Return the (x, y) coordinate for the center point of the cell that contains the specified text.  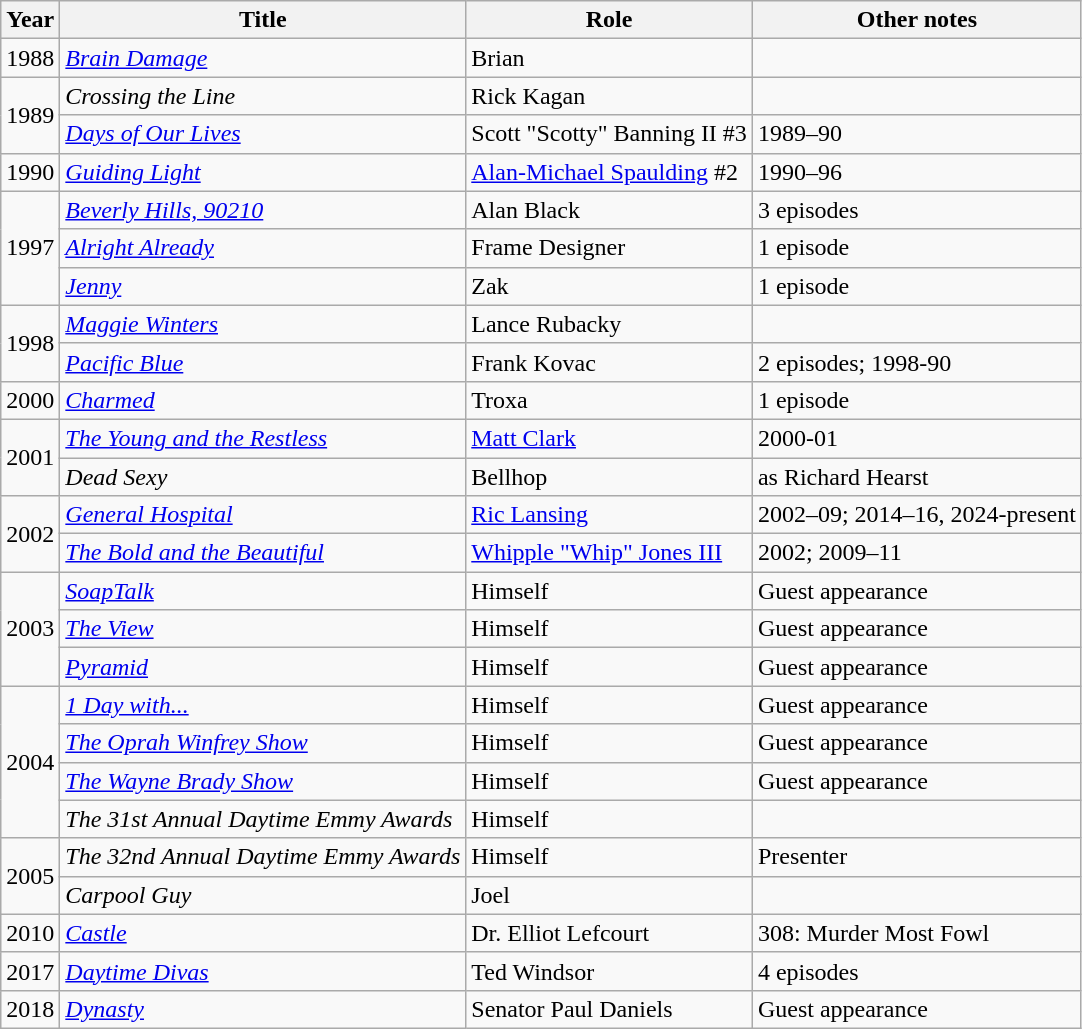
The View (263, 629)
Alright Already (263, 248)
Matt Clark (610, 438)
2018 (30, 1009)
2002; 2009–11 (916, 553)
2000-01 (916, 438)
Maggie Winters (263, 324)
Senator Paul Daniels (610, 1009)
2 episodes; 1998-90 (916, 362)
Alan-Michael Spaulding #2 (610, 172)
Pacific Blue (263, 362)
Dr. Elliot Lefcourt (610, 933)
Presenter (916, 857)
Scott "Scotty" Banning II #3 (610, 134)
Role (610, 20)
Carpool Guy (263, 895)
Alan Black (610, 210)
3 episodes (916, 210)
1988 (30, 58)
Frank Kovac (610, 362)
2010 (30, 933)
The Wayne Brady Show (263, 781)
The Oprah Winfrey Show (263, 743)
Dynasty (263, 1009)
Guiding Light (263, 172)
The Young and the Restless (263, 438)
Daytime Divas (263, 971)
Crossing the Line (263, 96)
2017 (30, 971)
1997 (30, 248)
1990–96 (916, 172)
Frame Designer (610, 248)
Other notes (916, 20)
1998 (30, 343)
Days of Our Lives (263, 134)
Dead Sexy (263, 477)
Brian (610, 58)
Charmed (263, 400)
4 episodes (916, 971)
1 Day with... (263, 705)
Beverly Hills, 90210 (263, 210)
Ted Windsor (610, 971)
Pyramid (263, 667)
Ric Lansing (610, 515)
2004 (30, 762)
Whipple "Whip" Jones III (610, 553)
Title (263, 20)
General Hospital (263, 515)
2002 (30, 534)
The Bold and the Beautiful (263, 553)
1990 (30, 172)
Bellhop (610, 477)
Year (30, 20)
2005 (30, 876)
Brain Damage (263, 58)
1989–90 (916, 134)
Joel (610, 895)
SoapTalk (263, 591)
2002–09; 2014–16, 2024-present (916, 515)
2001 (30, 457)
as Richard Hearst (916, 477)
The 31st Annual Daytime Emmy Awards (263, 819)
Castle (263, 933)
2003 (30, 629)
Jenny (263, 286)
Zak (610, 286)
Rick Kagan (610, 96)
Lance Rubacky (610, 324)
2000 (30, 400)
308: Murder Most Fowl (916, 933)
The 32nd Annual Daytime Emmy Awards (263, 857)
Troxa (610, 400)
1989 (30, 115)
